Determine the (x, y) coordinate at the center of the cell enclosing the given text.  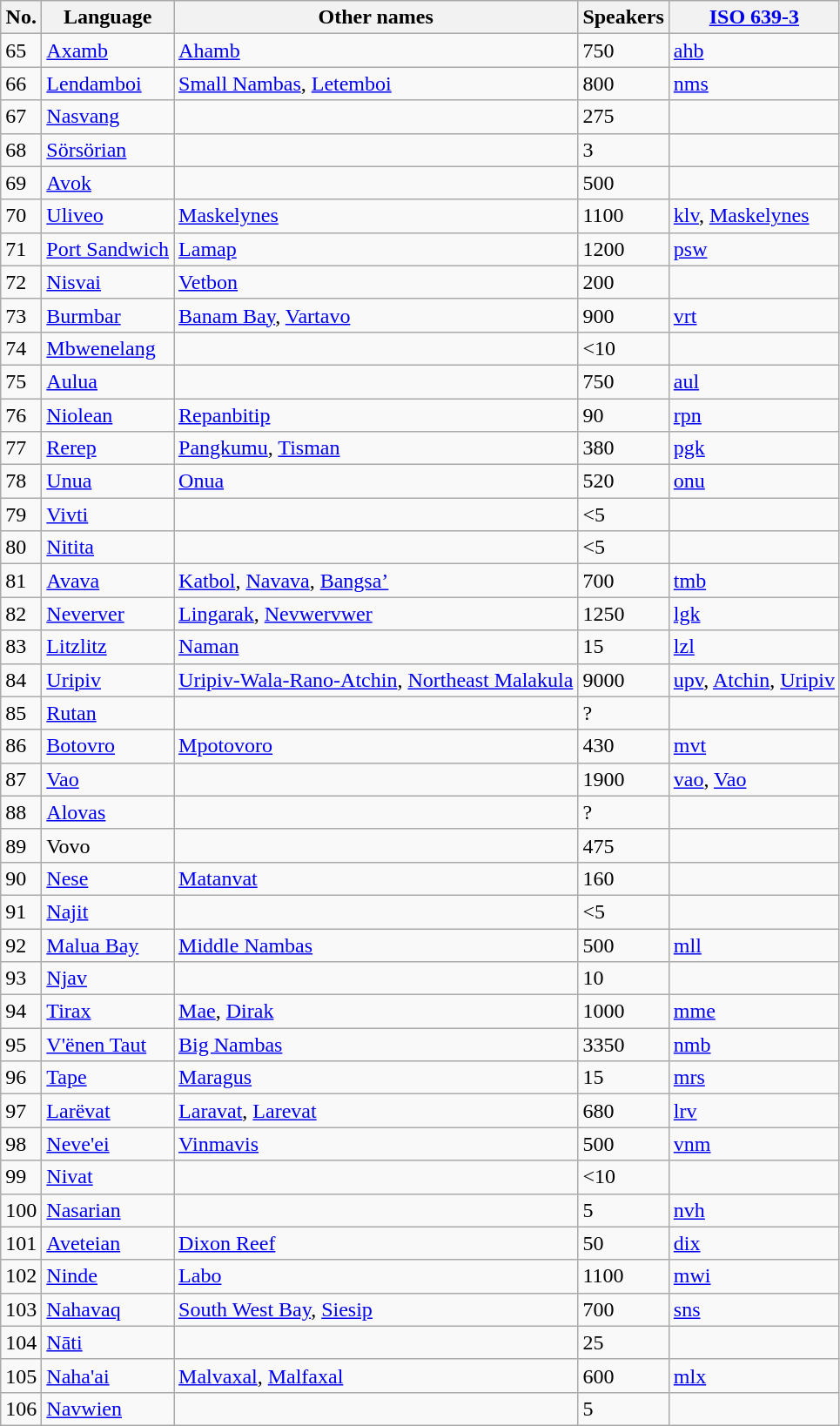
65 (21, 50)
Other names (376, 17)
275 (623, 117)
72 (21, 282)
Tape (108, 1078)
lrv (754, 1111)
South West Bay, Siesip (376, 1309)
800 (623, 84)
102 (21, 1276)
Lamap (376, 249)
10 (623, 979)
82 (21, 614)
Naha'ai (108, 1376)
Laravat, Larevat (376, 1111)
Mae, Dirak (376, 1012)
100 (21, 1210)
Matanvat (376, 878)
Ninde (108, 1276)
Sörsörian (108, 150)
Big Nambas (376, 1045)
69 (21, 183)
92 (21, 945)
Avok (108, 183)
50 (623, 1243)
Vetbon (376, 282)
71 (21, 249)
Maragus (376, 1078)
70 (21, 216)
ISO 639-3 (754, 17)
106 (21, 1409)
Burmbar (108, 315)
76 (21, 415)
Repanbitip (376, 415)
Vovo (108, 845)
67 (21, 117)
mlx (754, 1376)
93 (21, 979)
Small Nambas, Letemboi (376, 84)
75 (21, 381)
89 (21, 845)
Botovro (108, 746)
101 (21, 1243)
68 (21, 150)
200 (623, 282)
Rerep (108, 448)
3350 (623, 1045)
Unua (108, 481)
aul (754, 381)
Najit (108, 911)
tmb (754, 581)
rpn (754, 415)
Vao (108, 779)
80 (21, 548)
No. (21, 17)
Nitita (108, 548)
103 (21, 1309)
Speakers (623, 17)
pgk (754, 448)
1900 (623, 779)
Language (108, 17)
Niolean (108, 415)
Maskelynes (376, 216)
87 (21, 779)
Rutan (108, 713)
Pangkumu, Tisman (376, 448)
mme (754, 1012)
1200 (623, 249)
Nāti (108, 1342)
Port Sandwich (108, 249)
Malua Bay (108, 945)
3 (623, 150)
83 (21, 647)
Dixon Reef (376, 1243)
mll (754, 945)
Uripiv (108, 680)
Mbwenelang (108, 348)
Lingarak, Nevwervwer (376, 614)
Aveteian (108, 1243)
vrt (754, 315)
Litzlitz (108, 647)
86 (21, 746)
Njav (108, 979)
mwi (754, 1276)
Vivti (108, 515)
Alovas (108, 812)
Nasvang (108, 117)
Neve'ei (108, 1144)
900 (623, 315)
99 (21, 1177)
Aulua (108, 381)
91 (21, 911)
Uliveo (108, 216)
klv, Maskelynes (754, 216)
V'ënen Taut (108, 1045)
Nisvai (108, 282)
upv, Atchin, Uripiv (754, 680)
Middle Nambas (376, 945)
Neverver (108, 614)
lgk (754, 614)
520 (623, 481)
nmb (754, 1045)
1250 (623, 614)
Onua (376, 481)
380 (623, 448)
105 (21, 1376)
mvt (754, 746)
25 (623, 1342)
94 (21, 1012)
Lendamboi (108, 84)
nvh (754, 1210)
Axamb (108, 50)
mrs (754, 1078)
95 (21, 1045)
104 (21, 1342)
Nese (108, 878)
85 (21, 713)
Vinmavis (376, 1144)
lzl (754, 647)
Navwien (108, 1409)
Naman (376, 647)
81 (21, 581)
160 (623, 878)
Nahavaq (108, 1309)
9000 (623, 680)
Katbol, Navava, Bangsa’ (376, 581)
1000 (623, 1012)
Malvaxal, Malfaxal (376, 1376)
Labo (376, 1276)
98 (21, 1144)
Nivat (108, 1177)
78 (21, 481)
Banam Bay, Vartavo (376, 315)
77 (21, 448)
96 (21, 1078)
vnm (754, 1144)
73 (21, 315)
Nasarian (108, 1210)
79 (21, 515)
Mpotovoro (376, 746)
vao, Vao (754, 779)
Avava (108, 581)
475 (623, 845)
600 (623, 1376)
nms (754, 84)
sns (754, 1309)
psw (754, 249)
97 (21, 1111)
680 (623, 1111)
ahb (754, 50)
84 (21, 680)
66 (21, 84)
74 (21, 348)
Uripiv-Wala-Rano-Atchin, Northeast Malakula (376, 680)
430 (623, 746)
Larëvat (108, 1111)
Ahamb (376, 50)
88 (21, 812)
Tirax (108, 1012)
onu (754, 481)
dix (754, 1243)
